Scan for the cell matching the given text and deliver its [x, y] coordinate at center. 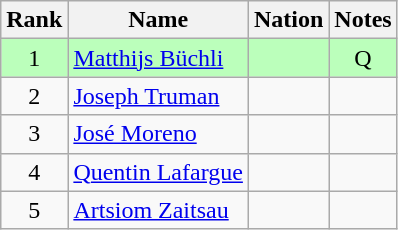
3 [34, 134]
4 [34, 172]
Notes [363, 20]
Quentin Lafargue [158, 172]
Rank [34, 20]
Name [158, 20]
Artsiom Zaitsau [158, 210]
Q [363, 58]
Nation [288, 20]
2 [34, 96]
Matthijs Büchli [158, 58]
1 [34, 58]
Joseph Truman [158, 96]
José Moreno [158, 134]
5 [34, 210]
